Identify which cell holds the provided text, then report its (X, Y) central coordinate. 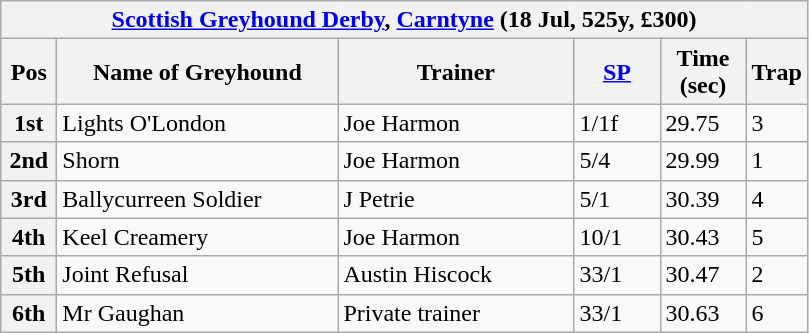
5/1 (617, 199)
SP (617, 72)
30.47 (703, 275)
29.75 (703, 123)
1st (29, 123)
Trainer (456, 72)
4th (29, 237)
1/1f (617, 123)
5/4 (617, 161)
Time (sec) (703, 72)
6 (776, 313)
30.43 (703, 237)
2 (776, 275)
1 (776, 161)
Pos (29, 72)
Lights O'London (198, 123)
5th (29, 275)
6th (29, 313)
2nd (29, 161)
Joint Refusal (198, 275)
Mr Gaughan (198, 313)
10/1 (617, 237)
4 (776, 199)
Ballycurreen Soldier (198, 199)
30.63 (703, 313)
J Petrie (456, 199)
5 (776, 237)
Private trainer (456, 313)
Scottish Greyhound Derby, Carntyne (18 Jul, 525y, £300) (404, 20)
3rd (29, 199)
Name of Greyhound (198, 72)
29.99 (703, 161)
3 (776, 123)
Keel Creamery (198, 237)
30.39 (703, 199)
Austin Hiscock (456, 275)
Trap (776, 72)
Shorn (198, 161)
